Find where the given text appears and provide that cell's center as [X, Y] coordinate. 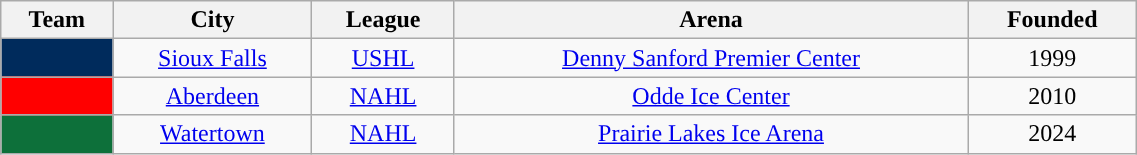
Aberdeen [212, 96]
City [212, 20]
1999 [1052, 58]
League [383, 20]
Arena [710, 20]
USHL [383, 58]
Prairie Lakes Ice Arena [710, 134]
Founded [1052, 20]
Sioux Falls [212, 58]
Watertown [212, 134]
Team [57, 20]
2024 [1052, 134]
2010 [1052, 96]
Denny Sanford Premier Center [710, 58]
Odde Ice Center [710, 96]
